Scan for the cell matching the given text and deliver its (X, Y) coordinate at center. 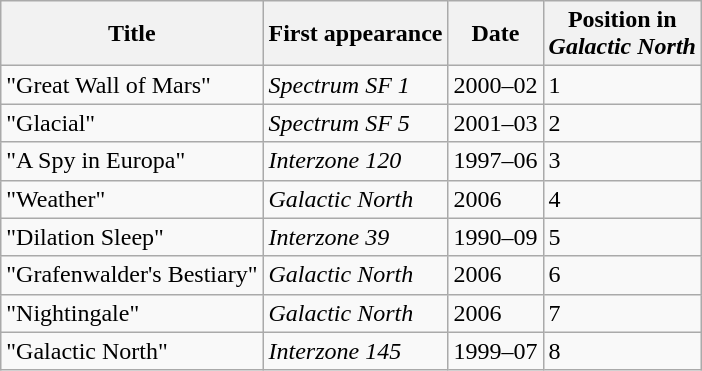
Spectrum SF 5 (356, 123)
5 (622, 237)
3 (622, 161)
"A Spy in Europa" (132, 161)
"Nightingale" (132, 313)
Interzone 120 (356, 161)
1990–09 (496, 237)
Interzone 145 (356, 351)
Spectrum SF 1 (356, 85)
8 (622, 351)
4 (622, 199)
"Weather" (132, 199)
7 (622, 313)
"Glacial" (132, 123)
1 (622, 85)
Date (496, 34)
Title (132, 34)
2000–02 (496, 85)
"Great Wall of Mars" (132, 85)
6 (622, 275)
2 (622, 123)
Position inGalactic North (622, 34)
First appearance (356, 34)
"Dilation Sleep" (132, 237)
1997–06 (496, 161)
"Galactic North" (132, 351)
1999–07 (496, 351)
2001–03 (496, 123)
Interzone 39 (356, 237)
"Grafenwalder's Bestiary" (132, 275)
